Scan for the cell matching the given text and deliver its (X, Y) coordinate at center. 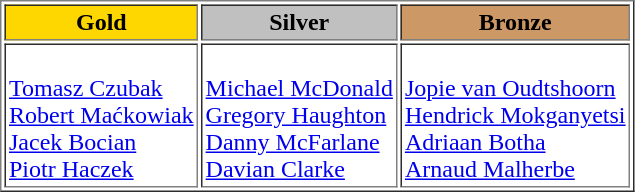
Gold (101, 22)
Bronze (515, 22)
Silver (299, 22)
Tomasz CzubakRobert MaćkowiakJacek BocianPiotr Haczek (101, 116)
Michael McDonaldGregory HaughtonDanny McFarlaneDavian Clarke (299, 116)
Jopie van OudtshoornHendrick MokganyetsiAdriaan BothaArnaud Malherbe (515, 116)
